For the text-containing cell, return its midpoint in [x, y] coordinate format. 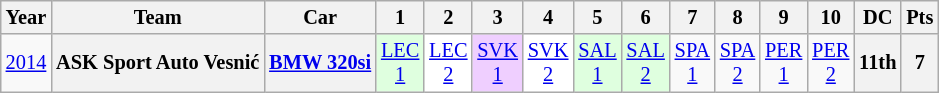
Year [26, 17]
SPA2 [738, 63]
2 [448, 17]
5 [597, 17]
4 [548, 17]
Pts [920, 17]
8 [738, 17]
1 [400, 17]
SAL1 [597, 63]
11th [878, 63]
LEC2 [448, 63]
6 [646, 17]
Car [320, 17]
9 [784, 17]
Team [158, 17]
SVK2 [548, 63]
3 [497, 17]
SAL2 [646, 63]
PER2 [830, 63]
2014 [26, 63]
10 [830, 17]
SVK1 [497, 63]
ASK Sport Auto Vesnić [158, 63]
LEC1 [400, 63]
PER1 [784, 63]
BMW 320si [320, 63]
DC [878, 17]
SPA1 [692, 63]
